Output the [x, y] coordinate of the center of the cell containing the given text.  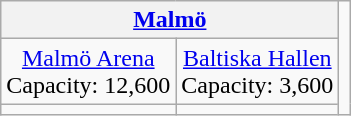
Malmö [170, 20]
Malmö ArenaCapacity: 12,600 [88, 72]
Baltiska HallenCapacity: 3,600 [258, 72]
